Identify which cell holds the provided text, then report its (X, Y) central coordinate. 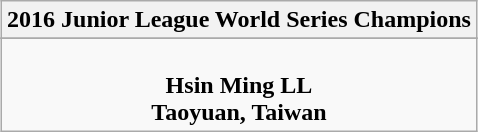
Hsin Ming LLTaoyuan, Taiwan (240, 85)
2016 Junior League World Series Champions (240, 20)
